Detect which cell encompasses the target text, then output its (x, y) center coordinate. 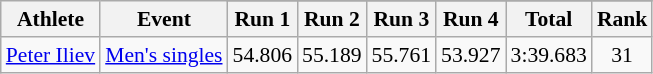
Run 4 (470, 19)
31 (622, 55)
3:39.683 (549, 55)
55.761 (402, 55)
Peter Iliev (50, 55)
Men's singles (164, 55)
54.806 (262, 55)
Event (164, 19)
Rank (622, 19)
53.927 (470, 55)
Run 3 (402, 19)
Run 2 (332, 19)
Run 1 (262, 19)
Athlete (50, 19)
Total (549, 19)
55.189 (332, 55)
